Provide the (x, y) coordinate of the cell's center where the given text is located.  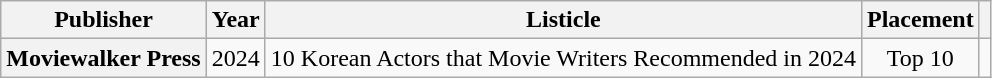
2024 (236, 58)
Year (236, 20)
Placement (920, 20)
10 Korean Actors that Movie Writers Recommended in 2024 (563, 58)
Moviewalker Press (104, 58)
Publisher (104, 20)
Listicle (563, 20)
Top 10 (920, 58)
